Capture the cell that displays the provided text and extract its (X, Y) central coordinate. 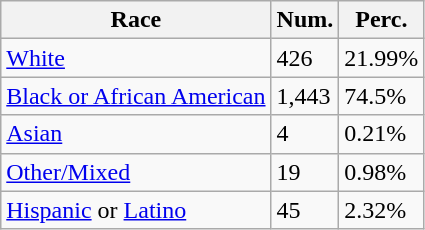
Black or African American (136, 96)
White (136, 58)
Hispanic or Latino (136, 210)
Asian (136, 134)
Perc. (382, 20)
0.21% (382, 134)
74.5% (382, 96)
Other/Mixed (136, 172)
1,443 (305, 96)
426 (305, 58)
Race (136, 20)
0.98% (382, 172)
Num. (305, 20)
21.99% (382, 58)
2.32% (382, 210)
4 (305, 134)
19 (305, 172)
45 (305, 210)
